Determine the [x, y] coordinate at the center of the cell enclosing the given text.  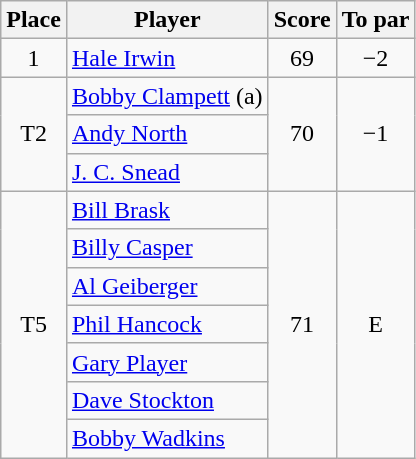
Hale Irwin [167, 58]
T5 [34, 324]
Al Geiberger [167, 286]
69 [302, 58]
Andy North [167, 134]
Dave Stockton [167, 400]
1 [34, 58]
E [376, 324]
Phil Hancock [167, 324]
Billy Casper [167, 248]
Player [167, 20]
Gary Player [167, 362]
−1 [376, 134]
T2 [34, 134]
−2 [376, 58]
Place [34, 20]
J. C. Snead [167, 172]
Bobby Clampett (a) [167, 96]
To par [376, 20]
70 [302, 134]
Bill Brask [167, 210]
Bobby Wadkins [167, 438]
71 [302, 324]
Score [302, 20]
